Determine the (x, y) coordinate at the center of the cell enclosing the given text.  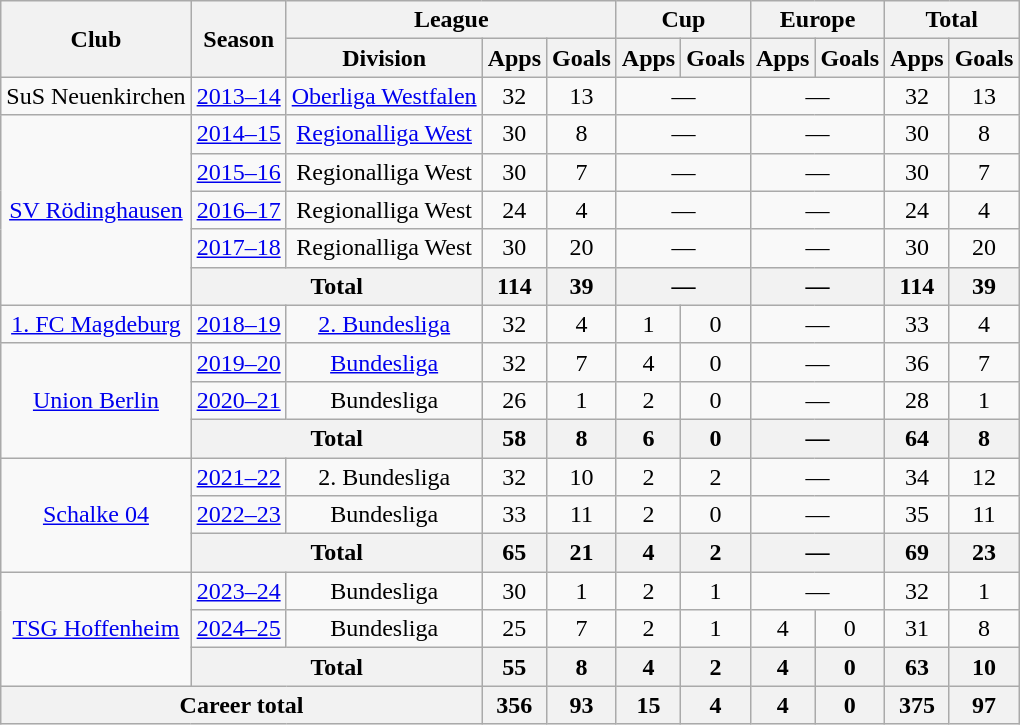
65 (514, 553)
93 (582, 705)
375 (917, 705)
Oberliga Westfalen (384, 96)
97 (984, 705)
2016–17 (238, 210)
SV Rödinghausen (96, 210)
69 (917, 553)
64 (917, 438)
35 (917, 515)
2017–18 (238, 248)
2024–25 (238, 629)
58 (514, 438)
Schalke 04 (96, 515)
Cup (683, 20)
2013–14 (238, 96)
1. FC Magdeburg (96, 324)
Career total (242, 705)
31 (917, 629)
Union Berlin (96, 400)
2019–20 (238, 362)
Division (384, 58)
12 (984, 477)
63 (917, 667)
23 (984, 553)
Club (96, 39)
25 (514, 629)
2023–24 (238, 591)
34 (917, 477)
League (451, 20)
55 (514, 667)
2022–23 (238, 515)
2015–16 (238, 172)
Europe (817, 20)
15 (648, 705)
SuS Neuenkirchen (96, 96)
TSG Hoffenheim (96, 629)
21 (582, 553)
26 (514, 400)
2014–15 (238, 134)
6 (648, 438)
2021–22 (238, 477)
36 (917, 362)
2018–19 (238, 324)
28 (917, 400)
356 (514, 705)
Season (238, 39)
2020–21 (238, 400)
